Return (X, Y) of the center of cell containing provided text 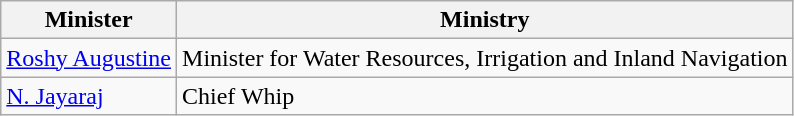
Roshy Augustine (89, 58)
Chief Whip (486, 96)
N. Jayaraj (89, 96)
Minister (89, 20)
Ministry (486, 20)
Minister for Water Resources, Irrigation and Inland Navigation (486, 58)
